Determine the (x, y) coordinate at the center of the cell enclosing the given text.  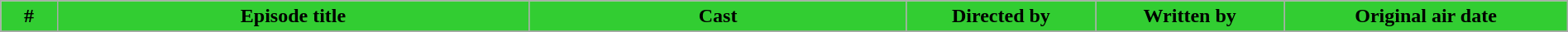
Written by (1190, 16)
# (29, 16)
Cast (718, 16)
Directed by (1001, 16)
Episode title (293, 16)
Original air date (1426, 16)
